Extract the (x, y) coordinate from the center of the cell holding the provided text.  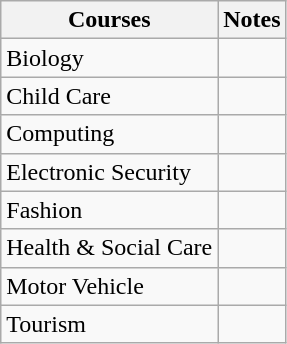
Tourism (110, 324)
Health & Social Care (110, 248)
Notes (252, 20)
Motor Vehicle (110, 286)
Computing (110, 134)
Child Care (110, 96)
Biology (110, 58)
Electronic Security (110, 172)
Courses (110, 20)
Fashion (110, 210)
